Search for the cell housing the specified text and yield its [X, Y] center coordinate. 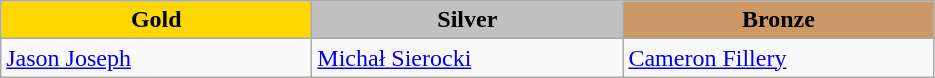
Silver [468, 20]
Bronze [778, 20]
Michał Sierocki [468, 58]
Cameron Fillery [778, 58]
Jason Joseph [156, 58]
Gold [156, 20]
